Return the [x, y] coordinate for the center point of the cell that contains the specified text.  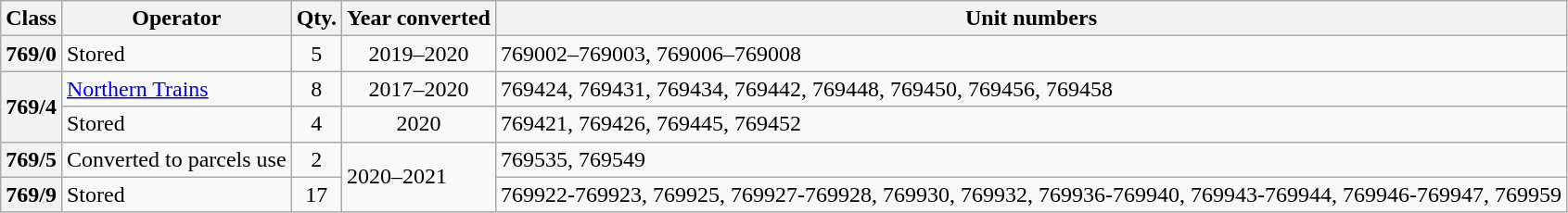
769/4 [32, 106]
4 [316, 124]
769/9 [32, 194]
Converted to parcels use [176, 159]
769/0 [32, 54]
5 [316, 54]
17 [316, 194]
2019–2020 [419, 54]
Qty. [316, 19]
769424, 769431, 769434, 769442, 769448, 769450, 769456, 769458 [1031, 89]
769002–769003, 769006–769008 [1031, 54]
769421, 769426, 769445, 769452 [1031, 124]
Class [32, 19]
2020 [419, 124]
8 [316, 89]
2 [316, 159]
Northern Trains [176, 89]
Unit numbers [1031, 19]
769535, 769549 [1031, 159]
769/5 [32, 159]
Year converted [419, 19]
769922-769923, 769925, 769927-769928, 769930, 769932, 769936-769940, 769943-769944, 769946-769947, 769959 [1031, 194]
Operator [176, 19]
2017–2020 [419, 89]
2020–2021 [419, 177]
